Identify which cell holds the provided text, then report its [x, y] central coordinate. 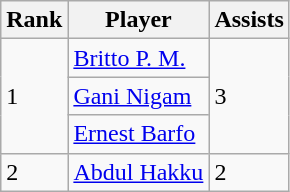
Assists [249, 20]
3 [249, 96]
Abdul Hakku [138, 172]
Britto P. M. [138, 58]
Ernest Barfo [138, 134]
1 [34, 96]
Gani Nigam [138, 96]
Rank [34, 20]
Player [138, 20]
